Return [X, Y] of the center of cell containing provided text 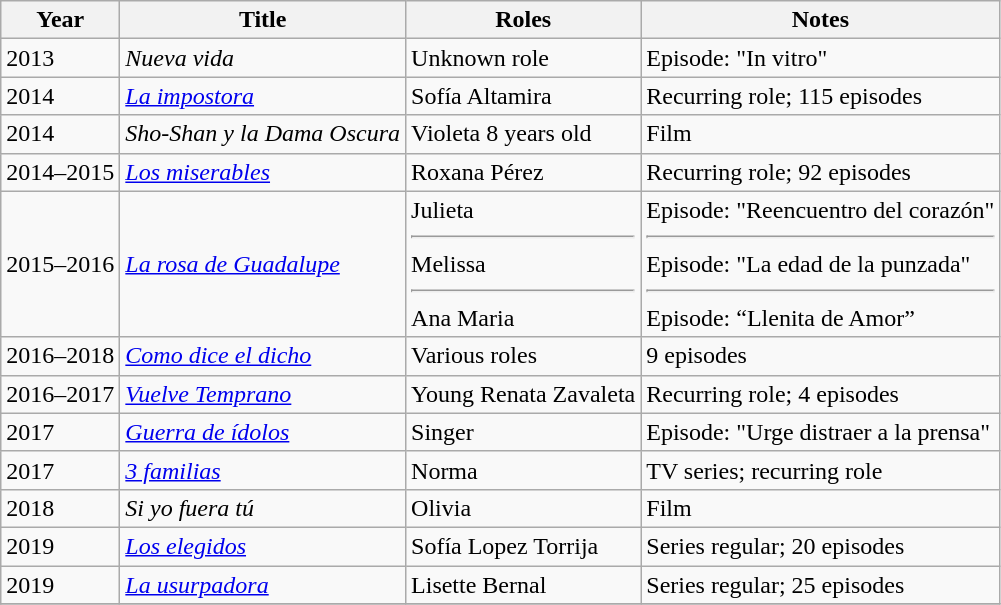
Olivia [524, 508]
Episode: "Reencuentro del corazón"Episode: "La edad de la punzada"Episode: “Llenita de Amor” [820, 264]
Unknown role [524, 58]
Year [60, 20]
Los miserables [263, 172]
Young Renata Zavaleta [524, 394]
Title [263, 20]
Episode: "In vitro" [820, 58]
Recurring role; 92 episodes [820, 172]
Roles [524, 20]
9 episodes [820, 356]
TV series; recurring role [820, 470]
3 familias [263, 470]
Episode: "Urge distraer a la prensa" [820, 432]
Los elegidos [263, 546]
Various roles [524, 356]
2016–2018 [60, 356]
Notes [820, 20]
Si yo fuera tú [263, 508]
Recurring role; 4 episodes [820, 394]
2016–2017 [60, 394]
2018 [60, 508]
Series regular; 20 episodes [820, 546]
La rosa de Guadalupe [263, 264]
JulietaMelissaAna Maria [524, 264]
Guerra de ídolos [263, 432]
Lisette Bernal [524, 585]
Roxana Pérez [524, 172]
Como dice el dicho [263, 356]
Violeta 8 years old [524, 134]
Sofía Altamira [524, 96]
2015–2016 [60, 264]
Vuelve Temprano [263, 394]
Singer [524, 432]
Nueva vida [263, 58]
2013 [60, 58]
2014–2015 [60, 172]
Sofía Lopez Torrija [524, 546]
La impostora [263, 96]
Recurring role; 115 episodes [820, 96]
Norma [524, 470]
La usurpadora [263, 585]
Sho-Shan y la Dama Oscura [263, 134]
Series regular; 25 episodes [820, 585]
